Detect which cell encompasses the target text, then output its (X, Y) center coordinate. 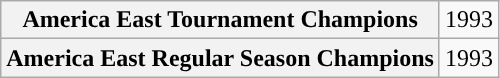
America East Regular Season Champions (220, 58)
America East Tournament Champions (220, 20)
